Output the [x, y] coordinate of the center of the cell containing the given text.  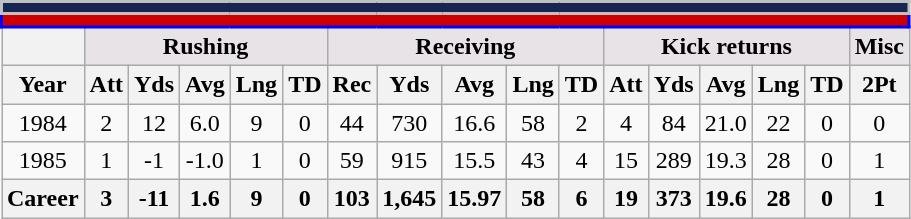
Year [44, 84]
1985 [44, 161]
59 [352, 161]
1,645 [410, 199]
44 [352, 123]
Receiving [466, 46]
373 [674, 199]
730 [410, 123]
Career [44, 199]
Rushing [206, 46]
Kick returns [726, 46]
Rec [352, 84]
915 [410, 161]
-1 [154, 161]
43 [533, 161]
21.0 [726, 123]
15 [626, 161]
84 [674, 123]
1984 [44, 123]
6 [581, 199]
16.6 [474, 123]
12 [154, 123]
19.6 [726, 199]
19 [626, 199]
289 [674, 161]
19.3 [726, 161]
-1.0 [206, 161]
103 [352, 199]
1.6 [206, 199]
22 [778, 123]
15.97 [474, 199]
2Pt [879, 84]
15.5 [474, 161]
-11 [154, 199]
Misc [879, 46]
3 [106, 199]
6.0 [206, 123]
